Identify which cell holds the provided text, then report its [x, y] central coordinate. 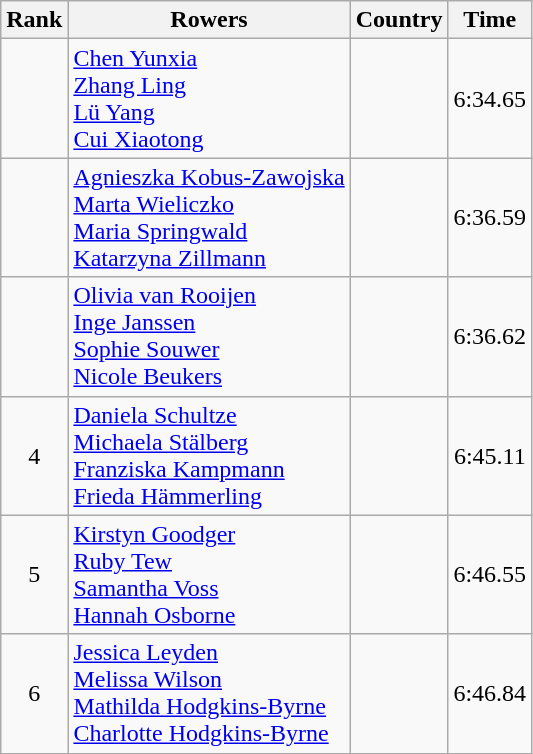
Daniela SchultzeMichaela StälbergFranziska KampmannFrieda Hämmerling [209, 456]
6:34.65 [490, 98]
Agnieszka Kobus-ZawojskaMarta WieliczkoMaria SpringwaldKatarzyna Zillmann [209, 218]
Rowers [209, 20]
6:36.62 [490, 336]
Olivia van RooijenInge JanssenSophie SouwerNicole Beukers [209, 336]
6:36.59 [490, 218]
Kirstyn GoodgerRuby TewSamantha VossHannah Osborne [209, 574]
6 [34, 694]
6:46.84 [490, 694]
4 [34, 456]
6:46.55 [490, 574]
Jessica LeydenMelissa WilsonMathilda Hodgkins-ByrneCharlotte Hodgkins-Byrne [209, 694]
Time [490, 20]
6:45.11 [490, 456]
Country [399, 20]
Rank [34, 20]
Chen YunxiaZhang LingLü YangCui Xiaotong [209, 98]
5 [34, 574]
